Return [x, y] of the center of cell containing provided text 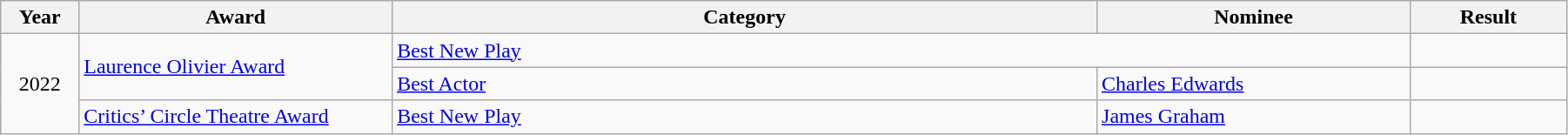
Category [745, 17]
Charles Edwards [1254, 84]
Critics’ Circle Theatre Award [236, 117]
Nominee [1254, 17]
2022 [40, 84]
Year [40, 17]
Laurence Olivier Award [236, 67]
Best Actor [745, 84]
James Graham [1254, 117]
Result [1488, 17]
Award [236, 17]
